For the text-containing cell, return its midpoint in (x, y) coordinate format. 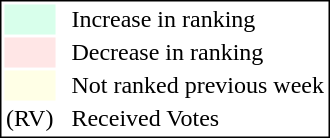
Decrease in ranking (198, 53)
(RV) (29, 119)
Not ranked previous week (198, 85)
Increase in ranking (198, 19)
Received Votes (198, 119)
